Detect which cell encompasses the target text, then output its (x, y) center coordinate. 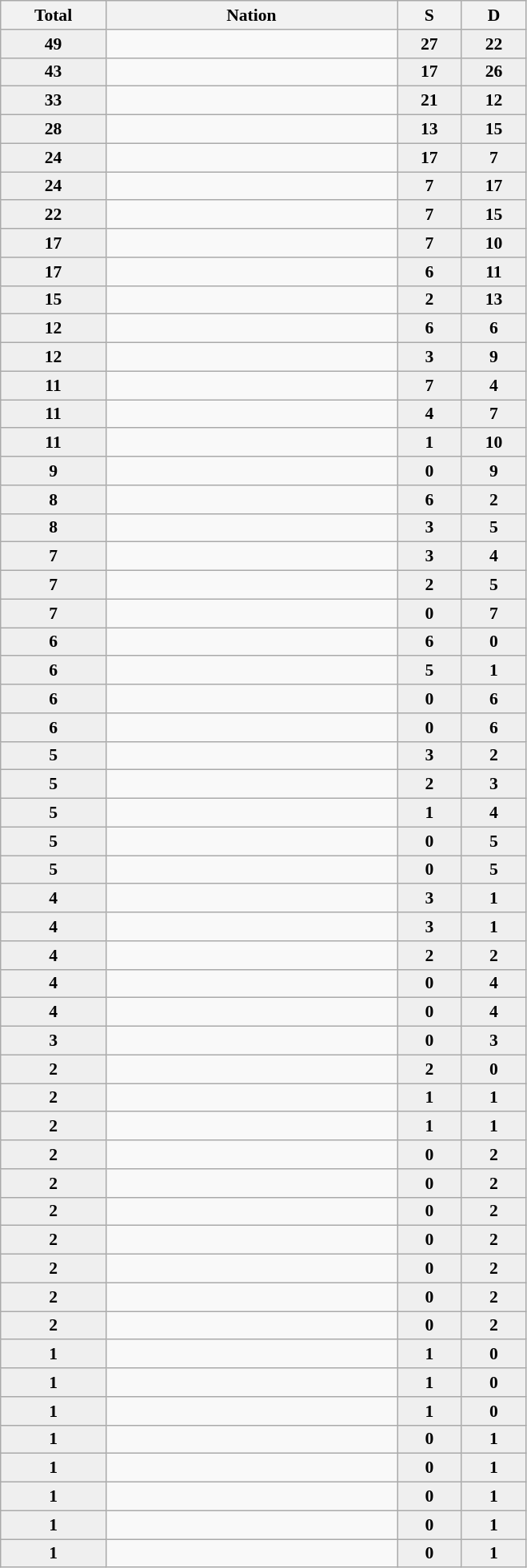
33 (54, 101)
26 (494, 72)
27 (429, 44)
49 (54, 44)
Total (54, 15)
Nation (251, 15)
28 (54, 130)
43 (54, 72)
21 (429, 101)
D (494, 15)
S (429, 15)
